Determine the (X, Y) coordinate at the center of the cell enclosing the given text.  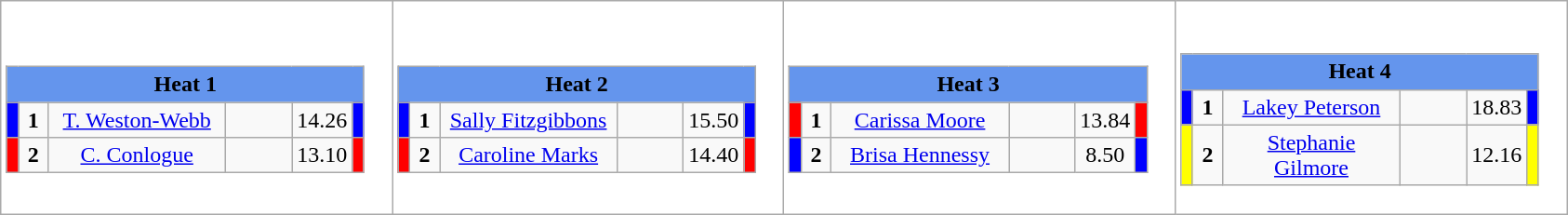
Heat 4 1 Lakey Peterson 18.83 2 Stephanie Gilmore 12.16 (1371, 108)
Caroline Marks (528, 155)
Heat 1 1 T. Weston-Webb 14.26 2 C. Conlogue 13.10 (197, 108)
Heat 3 1 Carissa Moore 13.84 2 Brisa Hennessy 8.50 (980, 108)
Brisa Hennessy (921, 155)
Carissa Moore (921, 120)
12.16 (1497, 155)
Heat 4 (1360, 72)
C. Conlogue (138, 155)
14.26 (322, 120)
Heat 2 (577, 85)
Sally Fitzgibbons (528, 120)
14.40 (714, 155)
Heat 1 (185, 85)
Heat 3 (968, 85)
15.50 (714, 120)
T. Weston-Webb (138, 120)
18.83 (1497, 107)
Stephanie Gilmore (1311, 155)
Lakey Peterson (1311, 107)
Heat 2 1 Sally Fitzgibbons 15.50 2 Caroline Marks 14.40 (588, 108)
8.50 (1105, 155)
13.10 (322, 155)
13.84 (1105, 120)
